Locate the cell with the specified text and output its [X, Y] center coordinate. 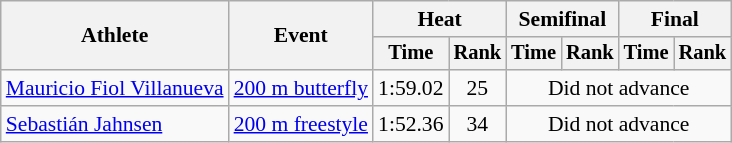
34 [478, 124]
200 m freestyle [301, 124]
Event [301, 36]
Athlete [115, 36]
1:59.02 [410, 88]
Heat [440, 19]
Mauricio Fiol Villanueva [115, 88]
Semifinal [562, 19]
25 [478, 88]
1:52.36 [410, 124]
200 m butterfly [301, 88]
Sebastián Jahnsen [115, 124]
Final [675, 19]
